Locate the cell with the specified text and output its (x, y) center coordinate. 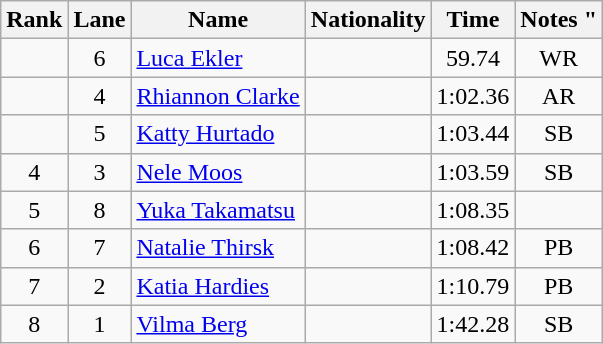
3 (100, 172)
Katty Hurtado (218, 134)
Rhiannon Clarke (218, 96)
Time (473, 20)
1:42.28 (473, 324)
Yuka Takamatsu (218, 210)
Katia Hardies (218, 286)
Lane (100, 20)
1:02.36 (473, 96)
Rank (34, 20)
Notes " (559, 20)
AR (559, 96)
1:08.42 (473, 248)
Nationality (368, 20)
Name (218, 20)
1 (100, 324)
59.74 (473, 58)
WR (559, 58)
1:08.35 (473, 210)
Luca Ekler (218, 58)
2 (100, 286)
Nele Moos (218, 172)
1:03.44 (473, 134)
1:03.59 (473, 172)
1:10.79 (473, 286)
Natalie Thirsk (218, 248)
Vilma Berg (218, 324)
